Find where the given text appears and provide that cell's center as (x, y) coordinate. 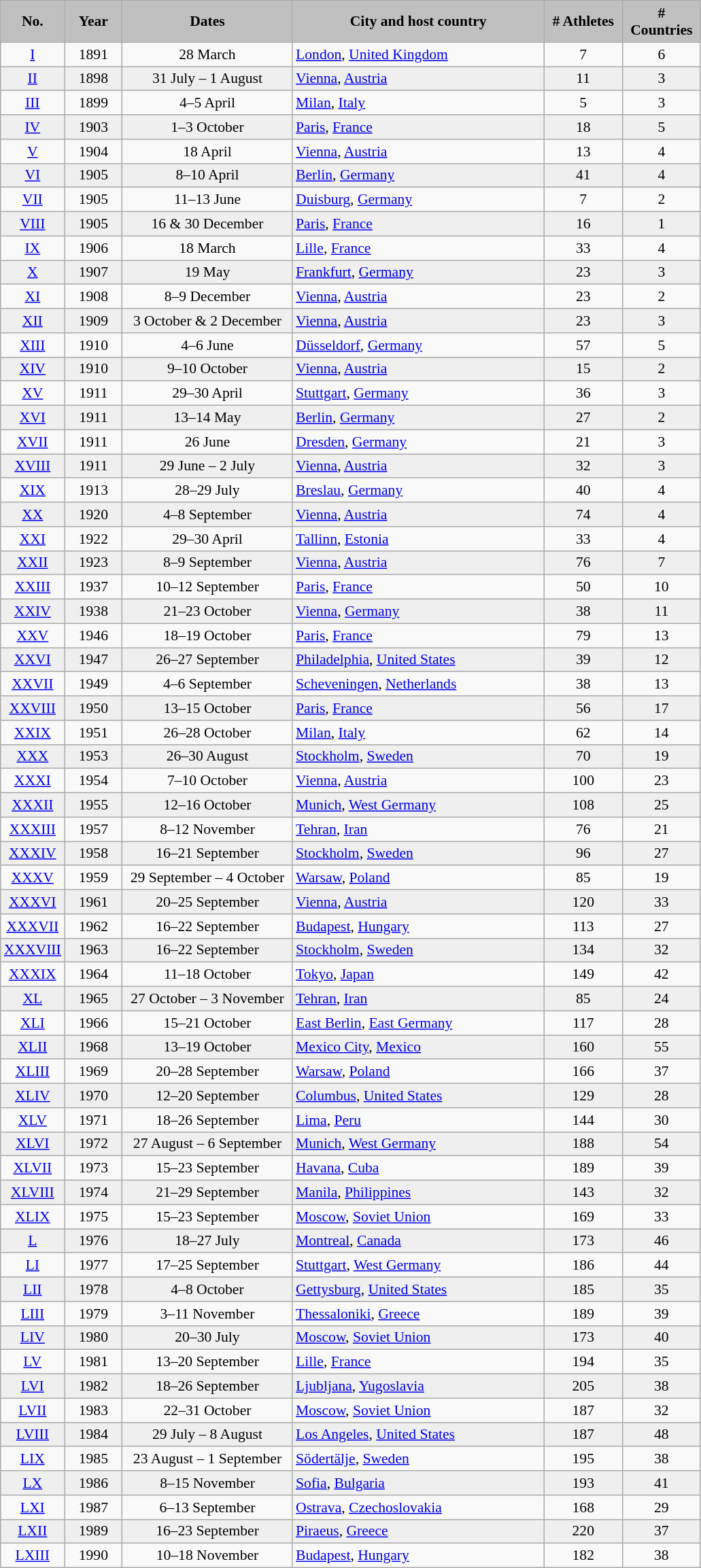
East Berlin, East Germany (418, 1023)
1978 (94, 1289)
1953 (94, 756)
XLIV (33, 1096)
1891 (94, 54)
8–10 April (207, 175)
27 August – 6 September (207, 1144)
XLIII (33, 1072)
XV (33, 394)
IV (33, 127)
23 August – 1 September (207, 1459)
XXXII (33, 805)
XX (33, 515)
Tokyo, Japan (418, 975)
XXIV (33, 612)
Sofia, Bulgaria (418, 1483)
28–29 July (207, 491)
XLVIII (33, 1193)
18–19 October (207, 635)
195 (583, 1459)
1962 (94, 926)
4–6 June (207, 345)
17 (661, 708)
Ostrava, Czechoslovakia (418, 1508)
Duisburg, Germany (418, 200)
168 (583, 1508)
XXXIV (33, 854)
1980 (94, 1338)
LV (33, 1362)
Thessaloniki, Greece (418, 1314)
Havana, Cuba (418, 1168)
4–6 September (207, 684)
149 (583, 975)
26 June (207, 442)
74 (583, 515)
# Athletes (583, 22)
21–29 September (207, 1193)
1973 (94, 1168)
City and host country (418, 22)
1984 (94, 1435)
1985 (94, 1459)
LVIII (33, 1435)
13–19 October (207, 1047)
26–27 September (207, 660)
100 (583, 781)
XXXVI (33, 902)
6–13 September (207, 1508)
LIII (33, 1314)
# Countries (661, 22)
16 & 30 December (207, 224)
VIII (33, 224)
56 (583, 708)
LIV (33, 1338)
LX (33, 1483)
13–14 May (207, 418)
185 (583, 1289)
XIX (33, 491)
21–23 October (207, 612)
8–9 September (207, 563)
10 (661, 587)
Mexico City, Mexico (418, 1047)
XL (33, 999)
14 (661, 733)
Breslau, Germany (418, 491)
LI (33, 1266)
XIV (33, 369)
XII (33, 321)
62 (583, 733)
XXIII (33, 587)
1920 (94, 515)
XXII (33, 563)
Philadelphia, United States (418, 660)
1954 (94, 781)
134 (583, 950)
20–30 July (207, 1338)
1971 (94, 1120)
Year (94, 22)
31 July – 1 August (207, 79)
XLIX (33, 1217)
1906 (94, 248)
16–21 September (207, 854)
Tallinn, Estonia (418, 539)
Ljubljana, Yugoslavia (418, 1387)
XXI (33, 539)
Stuttgart, West Germany (418, 1266)
25 (661, 805)
117 (583, 1023)
L (33, 1241)
27 October – 3 November (207, 999)
Vienna, Germany (418, 612)
15 (583, 369)
1968 (94, 1047)
8–15 November (207, 1483)
1937 (94, 587)
113 (583, 926)
205 (583, 1387)
29 June – 2 July (207, 466)
XVII (33, 442)
1969 (94, 1072)
1923 (94, 563)
1958 (94, 854)
LXII (33, 1531)
1904 (94, 152)
Dates (207, 22)
XLVII (33, 1168)
160 (583, 1047)
12 (661, 660)
1976 (94, 1241)
Los Angeles, United States (418, 1435)
16 (583, 224)
12–20 September (207, 1096)
No. (33, 22)
44 (661, 1266)
1970 (94, 1096)
129 (583, 1096)
120 (583, 902)
194 (583, 1362)
XXXIII (33, 829)
13–20 September (207, 1362)
10–12 September (207, 587)
XI (33, 297)
20–28 September (207, 1072)
1986 (94, 1483)
XVIII (33, 466)
1990 (94, 1556)
4–8 September (207, 515)
XLV (33, 1120)
9–10 October (207, 369)
26–28 October (207, 733)
XVI (33, 418)
1898 (94, 79)
17–25 September (207, 1266)
IX (33, 248)
18–27 July (207, 1241)
1950 (94, 708)
1963 (94, 950)
Stuttgart, Germany (418, 394)
55 (661, 1047)
1959 (94, 878)
VII (33, 200)
XXIX (33, 733)
Dresden, Germany (418, 442)
XXXVII (33, 926)
XXX (33, 756)
18 April (207, 152)
16–23 September (207, 1531)
8–12 November (207, 829)
70 (583, 756)
1961 (94, 902)
4–8 October (207, 1289)
1983 (94, 1410)
1949 (94, 684)
10–18 November (207, 1556)
188 (583, 1144)
8–9 December (207, 297)
Piraeus, Greece (418, 1531)
Frankfurt, Germany (418, 273)
XLI (33, 1023)
1 (661, 224)
11–13 June (207, 200)
79 (583, 635)
Södertälje, Sweden (418, 1459)
1907 (94, 273)
Columbus, United States (418, 1096)
III (33, 103)
1946 (94, 635)
1955 (94, 805)
7–10 October (207, 781)
26–30 August (207, 756)
50 (583, 587)
1966 (94, 1023)
LII (33, 1289)
166 (583, 1072)
XXXI (33, 781)
XXVII (33, 684)
X (33, 273)
1974 (94, 1193)
1965 (94, 999)
II (33, 79)
108 (583, 805)
Manila, Philippines (418, 1193)
6 (661, 54)
11–18 October (207, 975)
XXV (33, 635)
1987 (94, 1508)
1903 (94, 127)
144 (583, 1120)
22–31 October (207, 1410)
4–5 April (207, 103)
LXIII (33, 1556)
1964 (94, 975)
28 March (207, 54)
LVI (33, 1387)
LXI (33, 1508)
London, United Kingdom (418, 54)
1975 (94, 1217)
1913 (94, 491)
48 (661, 1435)
XLII (33, 1047)
1981 (94, 1362)
1951 (94, 733)
I (33, 54)
36 (583, 394)
13–15 October (207, 708)
18 (583, 127)
1989 (94, 1531)
XXVI (33, 660)
Gettysburg, United States (418, 1289)
18 March (207, 248)
24 (661, 999)
96 (583, 854)
169 (583, 1217)
VI (33, 175)
V (33, 152)
182 (583, 1556)
Düsseldorf, Germany (418, 345)
1899 (94, 103)
54 (661, 1144)
XXXVIII (33, 950)
1938 (94, 612)
3–11 November (207, 1314)
1947 (94, 660)
1979 (94, 1314)
1977 (94, 1266)
29 July – 8 August (207, 1435)
XXXIX (33, 975)
XIII (33, 345)
1922 (94, 539)
29 September – 4 October (207, 878)
20–25 September (207, 902)
19 May (207, 273)
29 (661, 1508)
220 (583, 1531)
1909 (94, 321)
186 (583, 1266)
42 (661, 975)
3 October & 2 December (207, 321)
193 (583, 1483)
1–3 October (207, 127)
XXXV (33, 878)
57 (583, 345)
12–16 October (207, 805)
1908 (94, 297)
Scheveningen, Netherlands (418, 684)
143 (583, 1193)
30 (661, 1120)
1982 (94, 1387)
LIX (33, 1459)
Montreal, Canada (418, 1241)
LVII (33, 1410)
XXVIII (33, 708)
46 (661, 1241)
XLVI (33, 1144)
1957 (94, 829)
1972 (94, 1144)
Lima, Peru (418, 1120)
15–21 October (207, 1023)
